Provide the [X, Y] coordinate of the cell's center where the given text is located.  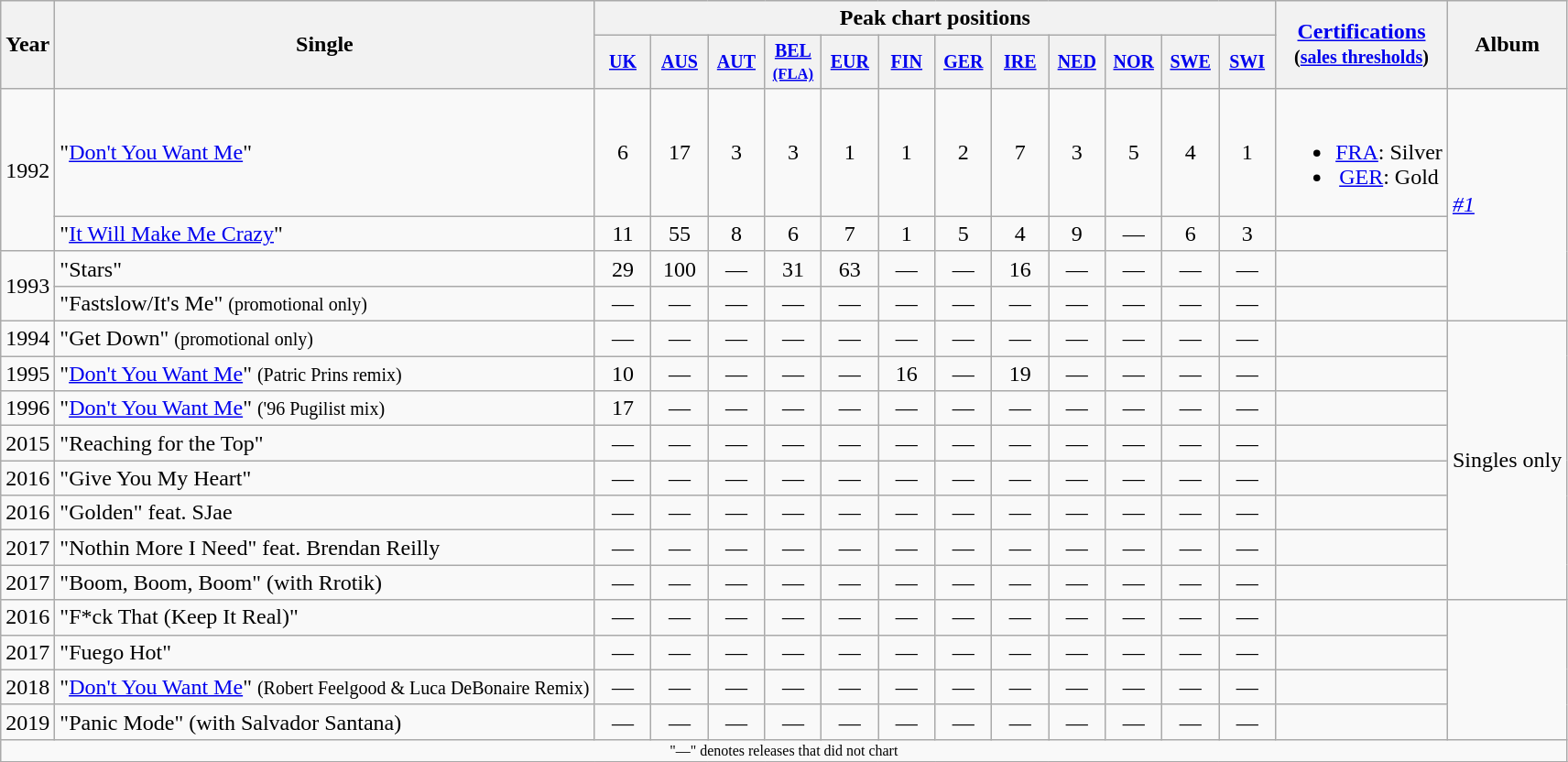
AUS [680, 62]
"Stars" [324, 268]
31 [793, 268]
1992 [27, 169]
100 [680, 268]
NED [1077, 62]
"Nothin More I Need" feat. Brendan Reilly [324, 548]
Singles only [1507, 461]
Year [27, 45]
NOR [1134, 62]
Single [324, 45]
2019 [27, 722]
"Golden" feat. SJae [324, 513]
FIN [907, 62]
"Boom, Boom, Boom" (with Rrotik) [324, 582]
"Reaching for the Top" [324, 443]
2015 [27, 443]
EUR [850, 62]
"Don't You Want Me" (Robert Feelgood & Luca DeBonaire Remix) [324, 687]
FRA: SilverGER: Gold [1362, 152]
"F*ck That (Keep It Real)" [324, 617]
63 [850, 268]
"Give You My Heart" [324, 478]
"Panic Mode" (with Salvador Santana) [324, 722]
IRE [1020, 62]
2018 [27, 687]
19 [1020, 374]
1993 [27, 286]
10 [623, 374]
#1 [1507, 204]
"Don't You Want Me" [324, 152]
"Get Down" (promotional only) [324, 339]
9 [1077, 234]
"Fuego Hot" [324, 652]
11 [623, 234]
"Don't You Want Me" ('96 Pugilist mix) [324, 408]
"—" denotes releases that did not chart [784, 750]
Certifications(sales thresholds) [1362, 45]
Album [1507, 45]
2 [964, 152]
"It Will Make Me Crazy" [324, 234]
1994 [27, 339]
"Fastslow/It's Me" (promotional only) [324, 303]
GER [964, 62]
UK [623, 62]
BEL(FLA) [793, 62]
"Don't You Want Me" (Patric Prins remix) [324, 374]
29 [623, 268]
AUT [736, 62]
8 [736, 234]
SWE [1191, 62]
SWI [1247, 62]
1995 [27, 374]
1996 [27, 408]
55 [680, 234]
Peak chart positions [935, 18]
